From the cell containing the given text, extract its center point as [X, Y] coordinate. 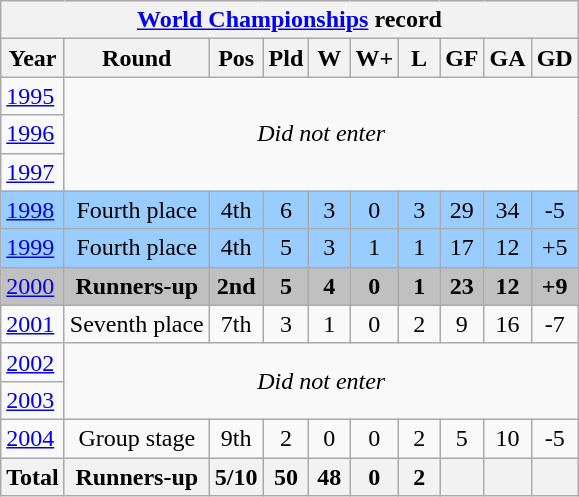
Year [33, 58]
1997 [33, 172]
1996 [33, 134]
16 [508, 324]
+5 [554, 248]
Pos [236, 58]
GA [508, 58]
Pld [286, 58]
2001 [33, 324]
9th [236, 438]
GF [462, 58]
W+ [374, 58]
2nd [236, 286]
L [420, 58]
World Championships record [290, 20]
W [330, 58]
50 [286, 477]
9 [462, 324]
Seventh place [136, 324]
Round [136, 58]
5/10 [236, 477]
4 [330, 286]
2000 [33, 286]
29 [462, 210]
10 [508, 438]
+9 [554, 286]
Group stage [136, 438]
1999 [33, 248]
23 [462, 286]
48 [330, 477]
2002 [33, 362]
GD [554, 58]
2004 [33, 438]
34 [508, 210]
7th [236, 324]
-7 [554, 324]
1995 [33, 96]
2003 [33, 400]
1998 [33, 210]
Total [33, 477]
6 [286, 210]
17 [462, 248]
